Scan for the cell matching the given text and deliver its [X, Y] coordinate at center. 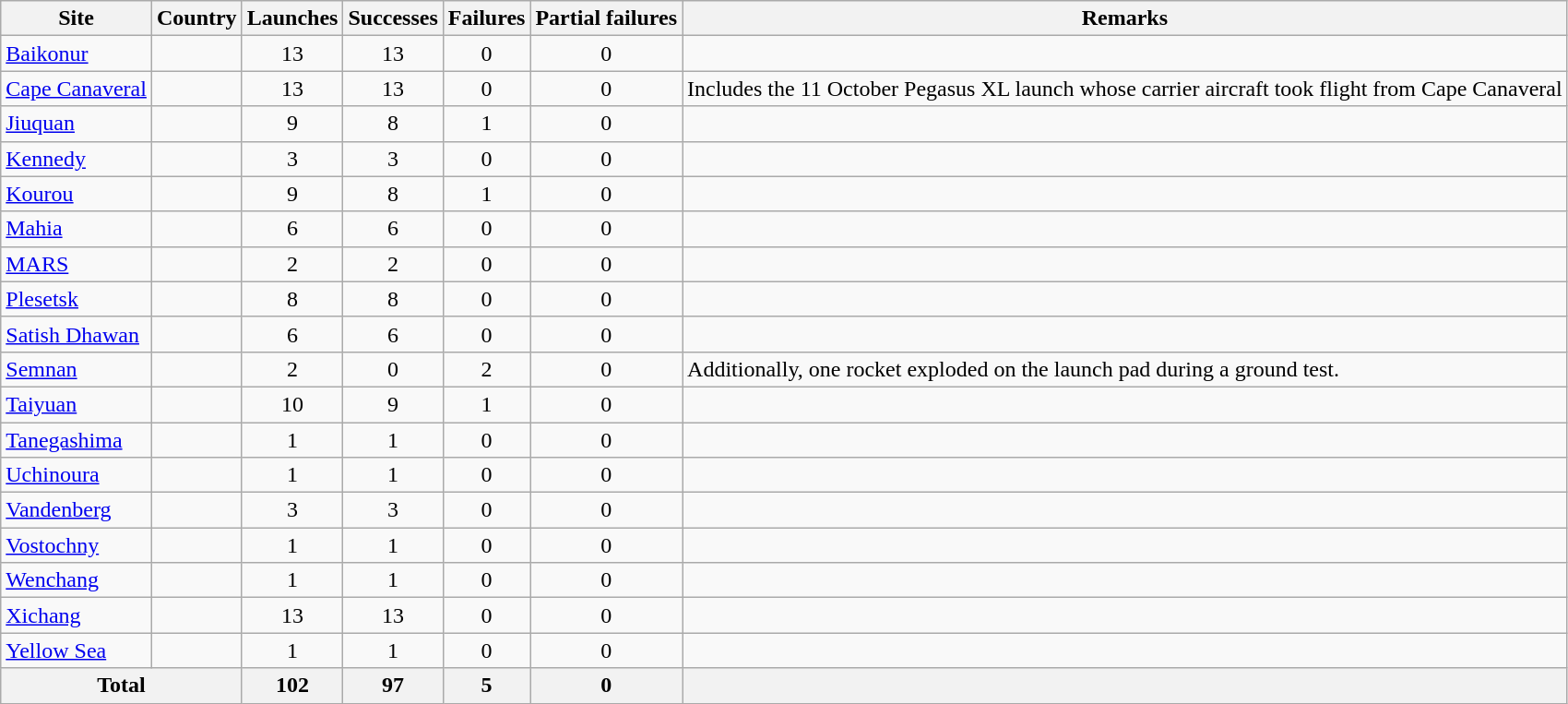
Taiyuan [77, 404]
Country [196, 18]
Kourou [77, 194]
10 [292, 404]
Mahia [77, 229]
Failures [487, 18]
5 [487, 686]
Total [122, 686]
Vandenberg [77, 510]
Kennedy [77, 159]
Includes the 11 October Pegasus XL launch whose carrier aircraft took flight from Cape Canaveral [1125, 89]
Successes [393, 18]
Satish Dhawan [77, 334]
97 [393, 686]
Uchinoura [77, 475]
Partial failures [607, 18]
Launches [292, 18]
Tanegashima [77, 440]
Site [77, 18]
Vostochny [77, 545]
MARS [77, 264]
Semnan [77, 369]
Cape Canaveral [77, 89]
Additionally, one rocket exploded on the launch pad during a ground test. [1125, 369]
Baikonur [77, 54]
Plesetsk [77, 299]
Remarks [1125, 18]
102 [292, 686]
Wenchang [77, 580]
Jiuquan [77, 124]
Yellow Sea [77, 650]
Xichang [77, 615]
